Pinpoint the cell where the given text exists, returning its (x, y) midpoint coordinate. 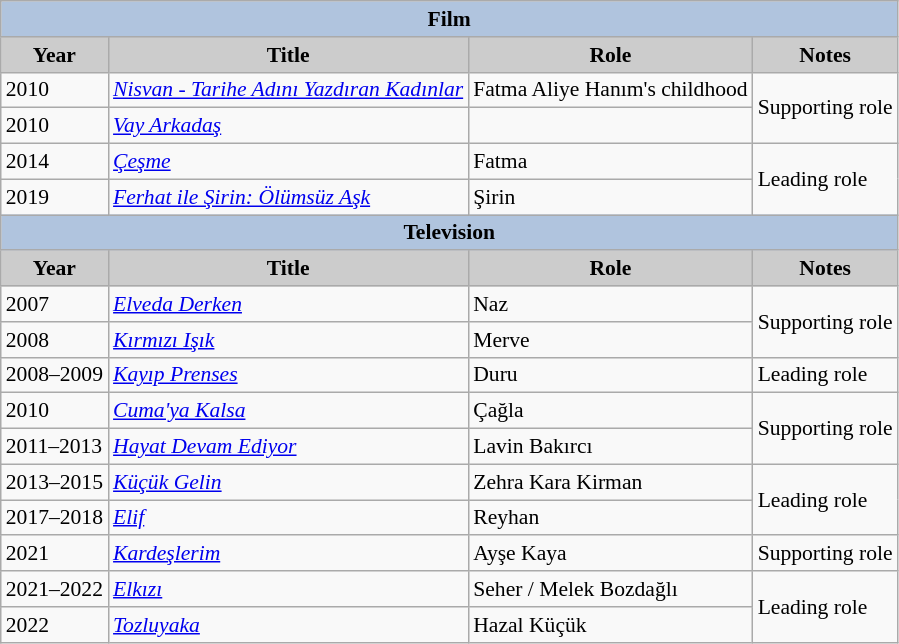
2017–2018 (54, 518)
2008–2009 (54, 375)
2007 (54, 304)
Hayat Devam Ediyor (288, 447)
Merve (610, 340)
Reyhan (610, 518)
2014 (54, 162)
2021 (54, 554)
2022 (54, 625)
2013–2015 (54, 482)
Kırmızı Işık (288, 340)
Hazal Küçük (610, 625)
Fatma Aliye Hanım's childhood (610, 90)
Vay Arkadaş (288, 126)
Ayşe Kaya (610, 554)
Elif (288, 518)
Lavin Bakırcı (610, 447)
Television (450, 233)
Çağla (610, 411)
2019 (54, 197)
Cuma'ya Kalsa (288, 411)
Fatma (610, 162)
2008 (54, 340)
Kayıp Prenses (288, 375)
Elkızı (288, 589)
2011–2013 (54, 447)
Film (450, 19)
Duru (610, 375)
Nisvan - Tarihe Adını Yazdıran Kadınlar (288, 90)
Şirin (610, 197)
Çeşme (288, 162)
Kardeşlerim (288, 554)
Elveda Derken (288, 304)
Ferhat ile Şirin: Ölümsüz Aşk (288, 197)
Zehra Kara Kirman (610, 482)
Naz (610, 304)
Küçük Gelin (288, 482)
Seher / Melek Bozdağlı (610, 589)
2021–2022 (54, 589)
Tozluyaka (288, 625)
